Return (X, Y) of the center of cell containing provided text 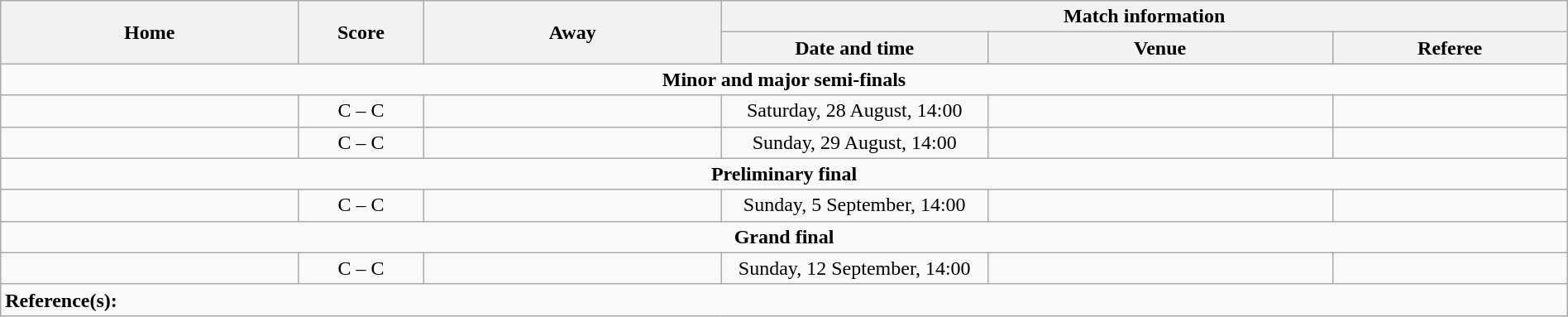
Sunday, 29 August, 14:00 (854, 142)
Preliminary final (784, 174)
Sunday, 12 September, 14:00 (854, 268)
Match information (1145, 17)
Away (572, 32)
Saturday, 28 August, 14:00 (854, 111)
Minor and major semi-finals (784, 79)
Score (361, 32)
Home (150, 32)
Referee (1450, 48)
Reference(s): (784, 300)
Venue (1159, 48)
Sunday, 5 September, 14:00 (854, 205)
Date and time (854, 48)
Grand final (784, 237)
